Locate the cell with the specified text and output its (x, y) center coordinate. 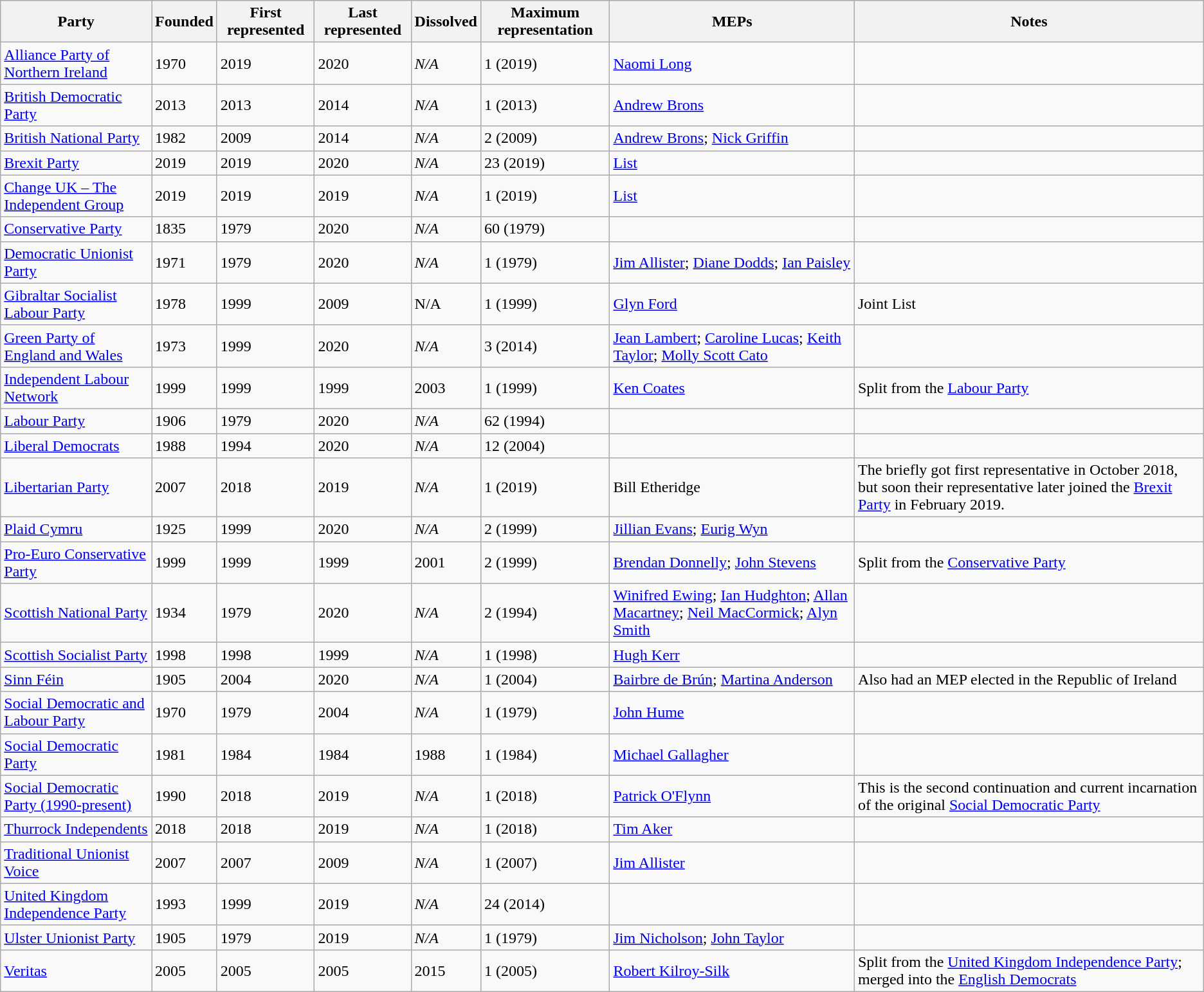
Gibraltar Socialist Labour Party (76, 304)
British National Party (76, 138)
60 (1979) (545, 229)
Also had an MEP elected in the Republic of Ireland (1029, 679)
1835 (185, 229)
Independent Labour Network (76, 387)
Glyn Ford (732, 304)
23 (2019) (545, 163)
Maximum representation (545, 22)
1 (1984) (545, 754)
1906 (185, 421)
2 (2009) (545, 138)
Social Democratic Party (1990-present) (76, 796)
Dissolved (446, 22)
Bill Etheridge (732, 488)
This is the second continuation and current incarnation of the original Social Democratic Party (1029, 796)
Split from the Conservative Party (1029, 562)
Notes (1029, 22)
Labour Party (76, 421)
Naomi Long (732, 63)
Brexit Party (76, 163)
Robert Kilroy-Silk (732, 970)
Green Party of England and Wales (76, 346)
Patrick O'Flynn (732, 796)
Jillian Evans; Eurig Wyn (732, 529)
2015 (446, 970)
Change UK – The Independent Group (76, 196)
Last represented (363, 22)
Bairbre de Brún; Martina Anderson (732, 679)
1990 (185, 796)
1981 (185, 754)
3 (2014) (545, 346)
Ken Coates (732, 387)
1 (1998) (545, 655)
Joint List (1029, 304)
Jim Allister; Diane Dodds; Ian Paisley (732, 262)
Jean Lambert; Caroline Lucas; Keith Taylor; Molly Scott Cato (732, 346)
Brendan Donnelly; John Stevens (732, 562)
Liberal Democrats (76, 446)
1978 (185, 304)
Michael Gallagher (732, 754)
Ulster Unionist Party (76, 937)
Jim Nicholson; John Taylor (732, 937)
Andrew Brons; Nick Griffin (732, 138)
United Kingdom Independence Party (76, 905)
Winifred Ewing; Ian Hudghton; Allan Macartney; Neil MacCormick; Alyn Smith (732, 613)
Thurrock Independents (76, 829)
1973 (185, 346)
Traditional Unionist Voice (76, 862)
1994 (266, 446)
1 (2007) (545, 862)
1993 (185, 905)
Veritas (76, 970)
Founded (185, 22)
62 (1994) (545, 421)
Jim Allister (732, 862)
Alliance Party of Northern Ireland (76, 63)
24 (2014) (545, 905)
2001 (446, 562)
Sinn Féin (76, 679)
Conservative Party (76, 229)
1934 (185, 613)
1 (2013) (545, 106)
British Democratic Party (76, 106)
Scottish Socialist Party (76, 655)
Democratic Unionist Party (76, 262)
MEPs (732, 22)
Scottish National Party (76, 613)
Plaid Cymru (76, 529)
Social Democratic and Labour Party (76, 713)
2003 (446, 387)
Hugh Kerr (732, 655)
Split from the United Kingdom Independence Party; merged into the English Democrats (1029, 970)
1971 (185, 262)
1982 (185, 138)
Split from the Labour Party (1029, 387)
Social Democratic Party (76, 754)
Tim Aker (732, 829)
1925 (185, 529)
Pro-Euro Conservative Party (76, 562)
John Hume (732, 713)
The briefly got first representative in October 2018, but soon their representative later joined the Brexit Party in February 2019. (1029, 488)
1 (2004) (545, 679)
2 (1994) (545, 613)
Party (76, 22)
Andrew Brons (732, 106)
1 (2005) (545, 970)
12 (2004) (545, 446)
Libertarian Party (76, 488)
First represented (266, 22)
